Detect which cell encompasses the target text, then output its (X, Y) center coordinate. 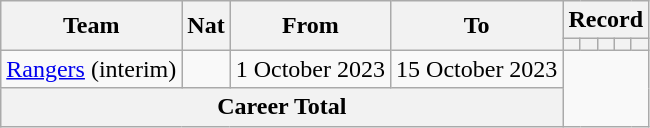
Record (606, 20)
Team (92, 26)
Career Total (282, 107)
15 October 2023 (477, 69)
From (310, 26)
To (477, 26)
Rangers (interim) (92, 69)
1 October 2023 (310, 69)
Nat (206, 26)
